Determine the (x, y) coordinate at the center of the cell enclosing the given text.  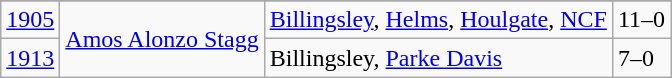
Amos Alonzo Stagg (162, 39)
Billingsley, Parke Davis (438, 58)
1913 (30, 58)
Billingsley, Helms, Houlgate, NCF (438, 20)
7–0 (641, 58)
1905 (30, 20)
11–0 (641, 20)
